Pinpoint the cell where the given text exists, returning its (X, Y) midpoint coordinate. 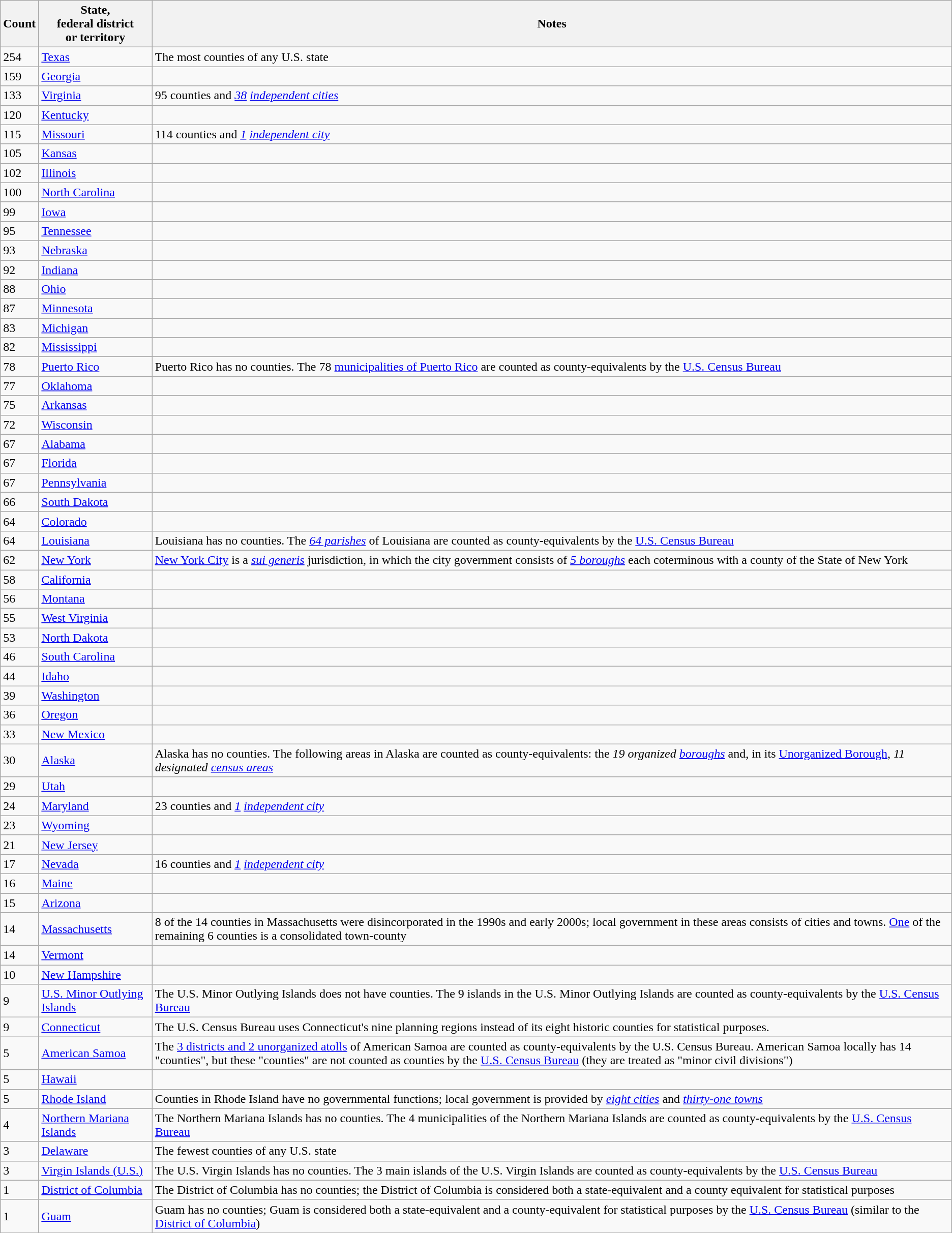
State, federal district or territory (96, 24)
4 (19, 1125)
75 (19, 405)
72 (19, 425)
29 (19, 787)
Count (19, 24)
U.S. Minor Outlying Islands (96, 1001)
77 (19, 386)
Connecticut (96, 1027)
Nevada (96, 864)
102 (19, 173)
Alabama (96, 444)
Indiana (96, 270)
Wisconsin (96, 425)
South Dakota (96, 502)
78 (19, 367)
66 (19, 502)
Missouri (96, 134)
Wyoming (96, 825)
North Carolina (96, 192)
100 (19, 192)
The fewest counties of any U.S. state (552, 1151)
Texas (96, 57)
Louisiana (96, 540)
10 (19, 975)
Vermont (96, 955)
95 counties and 38 independent cities (552, 96)
Utah (96, 787)
87 (19, 309)
Notes (552, 24)
95 (19, 231)
Montana (96, 599)
93 (19, 250)
Guam (96, 1216)
Colorado (96, 521)
Virgin Islands (U.S.) (96, 1170)
New Mexico (96, 734)
53 (19, 638)
23 counties and 1 independent city (552, 806)
Virginia (96, 96)
17 (19, 864)
Oregon (96, 715)
Illinois (96, 173)
Arizona (96, 903)
21 (19, 845)
24 (19, 806)
The most counties of any U.S. state (552, 57)
159 (19, 76)
92 (19, 270)
88 (19, 289)
114 counties and 1 independent city (552, 134)
Delaware (96, 1151)
Maine (96, 883)
39 (19, 696)
16 (19, 883)
Alaska (96, 761)
District of Columbia (96, 1190)
Michigan (96, 328)
Washington (96, 696)
The U.S. Census Bureau uses Connecticut's nine planning regions instead of its eight historic counties for statistical purposes. (552, 1027)
23 (19, 825)
Maryland (96, 806)
62 (19, 560)
36 (19, 715)
Nebraska (96, 250)
Kansas (96, 154)
Ohio (96, 289)
55 (19, 618)
15 (19, 903)
Oklahoma (96, 386)
South Carolina (96, 657)
Mississippi (96, 347)
Georgia (96, 76)
58 (19, 579)
Florida (96, 463)
Minnesota (96, 309)
West Virginia (96, 618)
Puerto Rico (96, 367)
254 (19, 57)
The U.S. Virgin Islands has no counties. The 3 main islands of the U.S. Virgin Islands are counted as county-equivalents by the U.S. Census Bureau (552, 1170)
44 (19, 676)
Arkansas (96, 405)
Kentucky (96, 115)
New Jersey (96, 845)
Tennessee (96, 231)
North Dakota (96, 638)
Louisiana has no counties. The 64 parishes of Louisiana are counted as county-equivalents by the U.S. Census Bureau (552, 540)
American Samoa (96, 1054)
Puerto Rico has no counties. The 78 municipalities of Puerto Rico are counted as county-equivalents by the U.S. Census Bureau (552, 367)
New York (96, 560)
83 (19, 328)
82 (19, 347)
120 (19, 115)
105 (19, 154)
Pennsylvania (96, 483)
99 (19, 212)
Counties in Rhode Island have no governmental functions; local government is provided by eight cities and thirty-one towns (552, 1099)
New Hampshire (96, 975)
16 counties and 1 independent city (552, 864)
46 (19, 657)
Hawaii (96, 1079)
California (96, 579)
Northern Mariana Islands (96, 1125)
Idaho (96, 676)
115 (19, 134)
30 (19, 761)
56 (19, 599)
Massachusetts (96, 929)
Rhode Island (96, 1099)
33 (19, 734)
Iowa (96, 212)
133 (19, 96)
